Determine the [X, Y] coordinate at the center of the cell enclosing the given text.  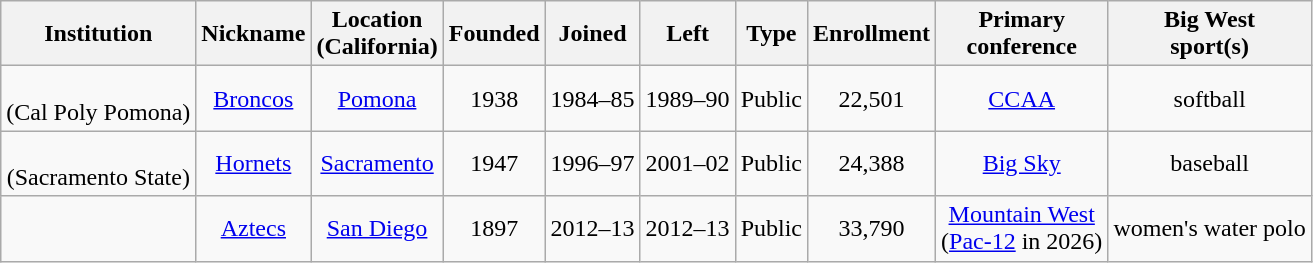
Pomona [377, 98]
Nickname [254, 34]
Mountain West(Pac-12 in 2026) [1022, 228]
San Diego [377, 228]
22,501 [872, 98]
1996–97 [592, 164]
Big Sky [1022, 164]
1938 [494, 98]
Big Westsport(s) [1210, 34]
1984–85 [592, 98]
2001–02 [688, 164]
1989–90 [688, 98]
Type [771, 34]
Hornets [254, 164]
Location(California) [377, 34]
Institution [98, 34]
CCAA [1022, 98]
Broncos [254, 98]
women's water polo [1210, 228]
1897 [494, 228]
Left [688, 34]
33,790 [872, 228]
Enrollment [872, 34]
Aztecs [254, 228]
Sacramento [377, 164]
(Cal Poly Pomona) [98, 98]
softball [1210, 98]
1947 [494, 164]
(Sacramento State) [98, 164]
Primaryconference [1022, 34]
24,388 [872, 164]
baseball [1210, 164]
Founded [494, 34]
Joined [592, 34]
